Provide the [x, y] coordinate of the cell's center where the given text is located.  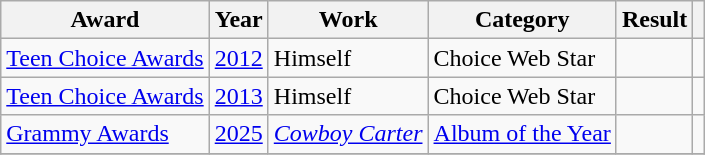
2025 [238, 134]
Category [522, 20]
Grammy Awards [105, 134]
Album of the Year [522, 134]
Year [238, 20]
Cowboy Carter [348, 134]
Result [654, 20]
Award [105, 20]
2012 [238, 58]
2013 [238, 96]
Work [348, 20]
